Detect which cell encompasses the target text, then output its (x, y) center coordinate. 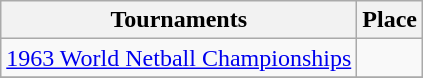
1963 World Netball Championships (179, 58)
Place (390, 20)
Tournaments (179, 20)
